Locate the cell with the specified text and output its [X, Y] center coordinate. 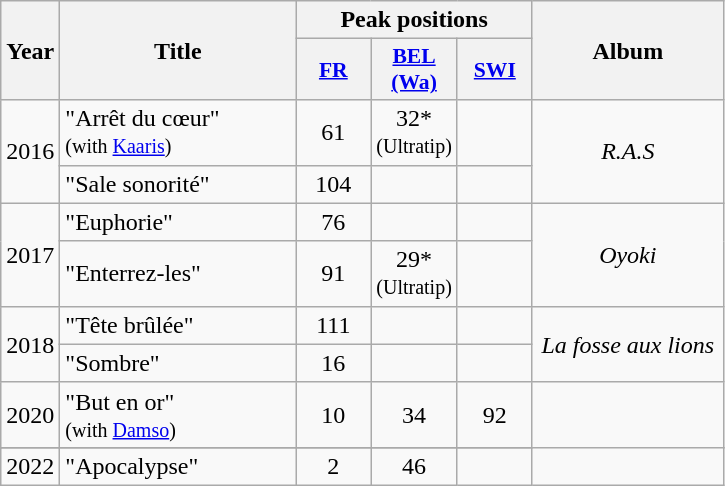
104 [334, 184]
BEL(Wa) [414, 70]
"Euphorie" [178, 222]
"But en or"(with Damso) [178, 414]
2 [334, 466]
29*(Ultratip) [414, 274]
2018 [30, 344]
"Sombre" [178, 363]
46 [414, 466]
"Enterrez-les" [178, 274]
Album [628, 50]
16 [334, 363]
Year [30, 50]
SWI [494, 70]
La fosse aux lions [628, 344]
FR [334, 70]
2017 [30, 254]
R.A.S [628, 152]
"Apocalypse" [178, 466]
32*(Ultratip) [414, 132]
Peak positions [414, 20]
92 [494, 414]
2022 [30, 466]
2016 [30, 152]
Title [178, 50]
34 [414, 414]
"Arrêt du cœur" (with Kaaris) [178, 132]
10 [334, 414]
"Sale sonorité" [178, 184]
"Tête brûlée" [178, 325]
2020 [30, 414]
111 [334, 325]
Oyoki [628, 254]
61 [334, 132]
91 [334, 274]
76 [334, 222]
